Provide the [x, y] coordinate of the cell's center where the given text is located.  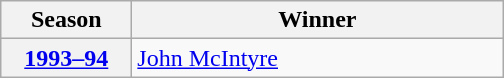
1993–94 [66, 58]
John McIntyre [318, 58]
Winner [318, 20]
Season [66, 20]
